Search for the cell housing the specified text and yield its [x, y] center coordinate. 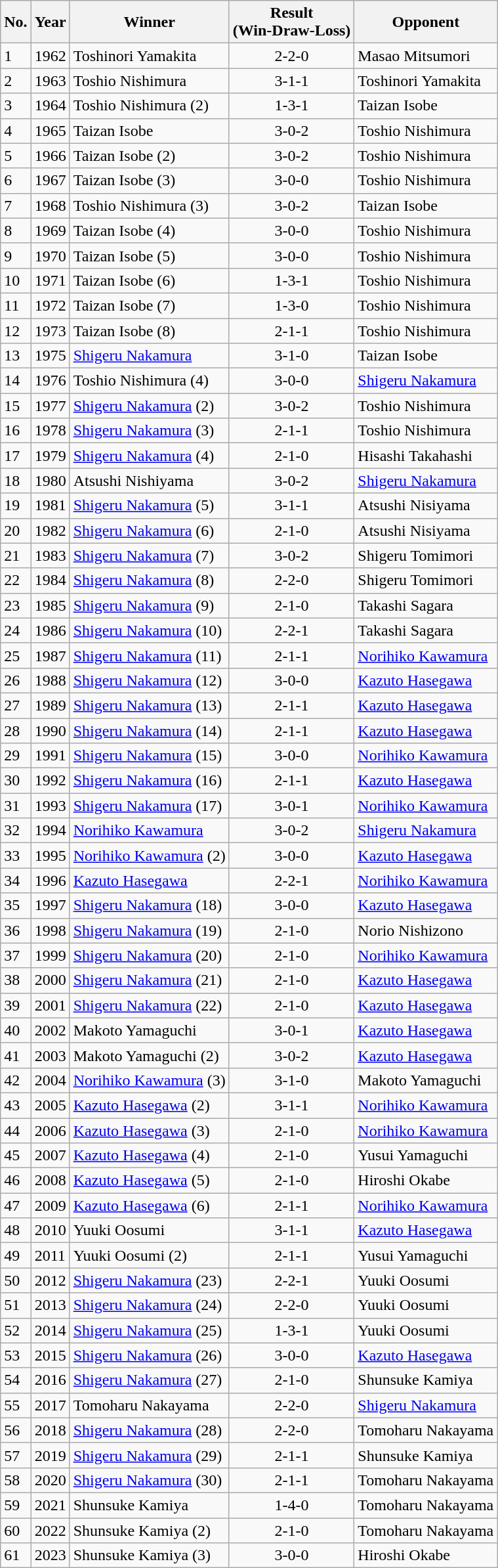
15 [16, 406]
Shigeru Nakamura (6) [150, 531]
2013 [50, 1305]
Shigeru Nakamura (11) [150, 655]
Taizan Isobe (2) [150, 156]
2001 [50, 1005]
1-3-0 [291, 305]
Shigeru Nakamura (14) [150, 731]
17 [16, 456]
56 [16, 1430]
13 [16, 356]
Shigeru Nakamura (8) [150, 580]
1977 [50, 406]
1998 [50, 930]
2004 [50, 1080]
2019 [50, 1455]
12 [16, 330]
7 [16, 206]
No. [16, 22]
8 [16, 230]
2021 [50, 1505]
2012 [50, 1280]
38 [16, 980]
60 [16, 1531]
2005 [50, 1105]
1987 [50, 655]
2022 [50, 1531]
1992 [50, 781]
Kazuto Hasegawa (2) [150, 1105]
Opponent [426, 22]
53 [16, 1355]
1983 [50, 555]
Shigeru Nakamura (18) [150, 905]
1996 [50, 881]
1962 [50, 56]
Shigeru Nakamura (5) [150, 506]
Shigeru Nakamura (29) [150, 1455]
Shunsuke Kamiya (2) [150, 1531]
1993 [50, 806]
2023 [50, 1556]
Shigeru Nakamura (13) [150, 705]
Toshio Nishimura (4) [150, 381]
5 [16, 156]
2018 [50, 1430]
30 [16, 781]
Taizan Isobe (6) [150, 280]
36 [16, 930]
1971 [50, 280]
19 [16, 506]
Shigeru Nakamura (20) [150, 955]
Kazuto Hasegawa (6) [150, 1206]
39 [16, 1005]
1990 [50, 731]
Norihiko Kawamura (3) [150, 1080]
22 [16, 580]
1975 [50, 356]
1984 [50, 580]
18 [16, 481]
Shigeru Nakamura (24) [150, 1305]
1972 [50, 305]
Shigeru Nakamura (3) [150, 431]
14 [16, 381]
Yuuki Oosumi (2) [150, 1255]
32 [16, 831]
Shigeru Nakamura (30) [150, 1480]
23 [16, 605]
26 [16, 680]
25 [16, 655]
Shigeru Nakamura (17) [150, 806]
2011 [50, 1255]
Taizan Isobe (3) [150, 181]
1988 [50, 680]
1969 [50, 230]
2008 [50, 1181]
Shigeru Nakamura (10) [150, 630]
20 [16, 531]
27 [16, 705]
47 [16, 1206]
1976 [50, 381]
29 [16, 756]
52 [16, 1330]
28 [16, 731]
1991 [50, 756]
1978 [50, 431]
1967 [50, 181]
3 [16, 106]
1997 [50, 905]
Shigeru Nakamura (15) [150, 756]
Atsushi Nishiyama [150, 481]
2009 [50, 1206]
Hisashi Takahashi [426, 456]
1989 [50, 705]
51 [16, 1305]
1994 [50, 831]
1970 [50, 255]
Winner [150, 22]
1982 [50, 531]
48 [16, 1230]
2016 [50, 1380]
16 [16, 431]
1965 [50, 131]
Shigeru Nakamura (25) [150, 1330]
Shigeru Nakamura (27) [150, 1380]
2014 [50, 1330]
Shigeru Nakamura (4) [150, 456]
59 [16, 1505]
2015 [50, 1355]
10 [16, 280]
43 [16, 1105]
Shigeru Nakamura (16) [150, 781]
Toshio Nishimura (2) [150, 106]
2003 [50, 1055]
Makoto Yamaguchi (2) [150, 1055]
35 [16, 905]
Shigeru Nakamura (22) [150, 1005]
2002 [50, 1030]
Shigeru Nakamura (12) [150, 680]
1964 [50, 106]
44 [16, 1130]
41 [16, 1055]
1966 [50, 156]
58 [16, 1480]
31 [16, 806]
55 [16, 1405]
24 [16, 630]
Shigeru Nakamura (9) [150, 605]
Taizan Isobe (7) [150, 305]
Shigeru Nakamura (28) [150, 1430]
2000 [50, 980]
42 [16, 1080]
1 [16, 56]
1985 [50, 605]
49 [16, 1255]
1968 [50, 206]
54 [16, 1380]
2 [16, 81]
37 [16, 955]
1973 [50, 330]
45 [16, 1156]
57 [16, 1455]
4 [16, 131]
2010 [50, 1230]
1963 [50, 81]
Shigeru Nakamura (2) [150, 406]
Toshio Nishimura (3) [150, 206]
21 [16, 555]
Shigeru Nakamura (19) [150, 930]
Shigeru Nakamura (23) [150, 1280]
34 [16, 881]
46 [16, 1181]
1979 [50, 456]
1999 [50, 955]
1995 [50, 856]
40 [16, 1030]
Kazuto Hasegawa (3) [150, 1130]
Masao Mitsumori [426, 56]
Kazuto Hasegawa (4) [150, 1156]
Shigeru Nakamura (26) [150, 1355]
Shunsuke Kamiya (3) [150, 1556]
Norihiko Kawamura (2) [150, 856]
Norio Nishizono [426, 930]
Taizan Isobe (5) [150, 255]
1-4-0 [291, 1505]
Taizan Isobe (8) [150, 330]
6 [16, 181]
50 [16, 1280]
1986 [50, 630]
2017 [50, 1405]
Shigeru Nakamura (7) [150, 555]
Year [50, 22]
Taizan Isobe (4) [150, 230]
1981 [50, 506]
Kazuto Hasegawa (5) [150, 1181]
2006 [50, 1130]
9 [16, 255]
61 [16, 1556]
11 [16, 305]
2007 [50, 1156]
Result(Win-Draw-Loss) [291, 22]
Shigeru Nakamura (21) [150, 980]
33 [16, 856]
2020 [50, 1480]
1980 [50, 481]
